Determine the (X, Y) coordinate at the center of the cell enclosing the given text.  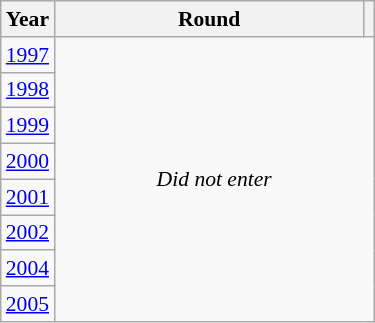
1997 (28, 55)
2001 (28, 197)
2000 (28, 162)
1999 (28, 126)
Round (209, 19)
Did not enter (214, 180)
1998 (28, 90)
Year (28, 19)
2002 (28, 233)
2005 (28, 304)
2004 (28, 269)
